Locate the cell with the specified text and output its [X, Y] center coordinate. 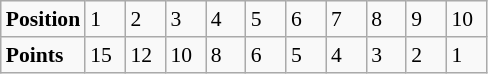
Points [43, 55]
9 [426, 19]
15 [105, 55]
12 [145, 55]
7 [346, 19]
Position [43, 19]
